Find where the given text appears and provide that cell's center as [X, Y] coordinate. 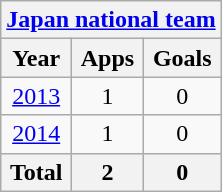
Year [36, 58]
Apps [108, 58]
Total [36, 172]
2013 [36, 96]
2 [108, 172]
Japan national team [111, 20]
2014 [36, 134]
Goals [182, 58]
